Determine the (x, y) coordinate at the center of the cell enclosing the given text.  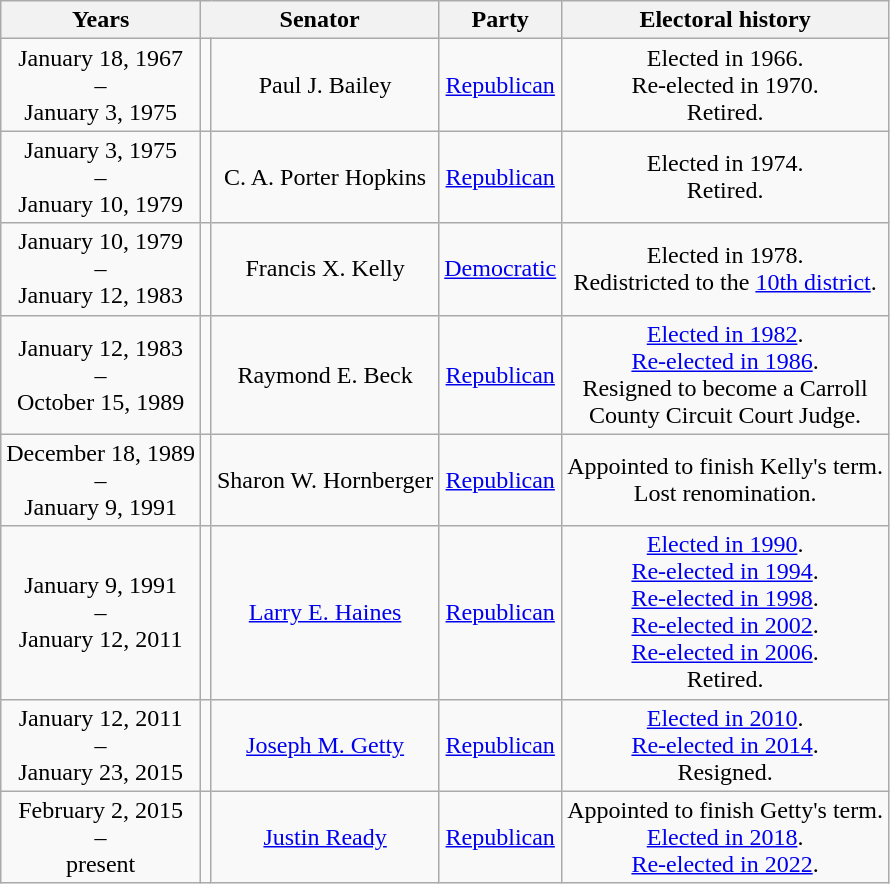
January 12, 1983–October 15, 1989 (101, 374)
February 2, 2015–present (101, 837)
January 10, 1979–January 12, 1983 (101, 269)
Elected in 1990.Re-elected in 1994.Re-elected in 1998.Re-elected in 2002.Re-elected in 2006.Retired. (726, 612)
December 18, 1989–January 9, 1991 (101, 480)
January 9, 1991–January 12, 2011 (101, 612)
Raymond E. Beck (324, 374)
Sharon W. Hornberger (324, 480)
Elected in 2010.Re-elected in 2014.Resigned. (726, 745)
January 3, 1975–January 10, 1979 (101, 177)
Electoral history (726, 20)
Appointed to finish Kelly's term.Lost renomination. (726, 480)
Larry E. Haines (324, 612)
C. A. Porter Hopkins (324, 177)
January 12, 2011–January 23, 2015 (101, 745)
Years (101, 20)
Party (500, 20)
Francis X. Kelly (324, 269)
Elected in 1974.Retired. (726, 177)
Paul J. Bailey (324, 85)
January 18, 1967–January 3, 1975 (101, 85)
Elected in 1966.Re-elected in 1970.Retired. (726, 85)
Joseph M. Getty (324, 745)
Appointed to finish Getty's term.Elected in 2018.Re-elected in 2022. (726, 837)
Democratic (500, 269)
Elected in 1982.Re-elected in 1986.Resigned to become a CarrollCounty Circuit Court Judge. (726, 374)
Justin Ready (324, 837)
Senator (319, 20)
Elected in 1978.Redistricted to the 10th district. (726, 269)
